Return [X, Y] of the center of cell containing provided text 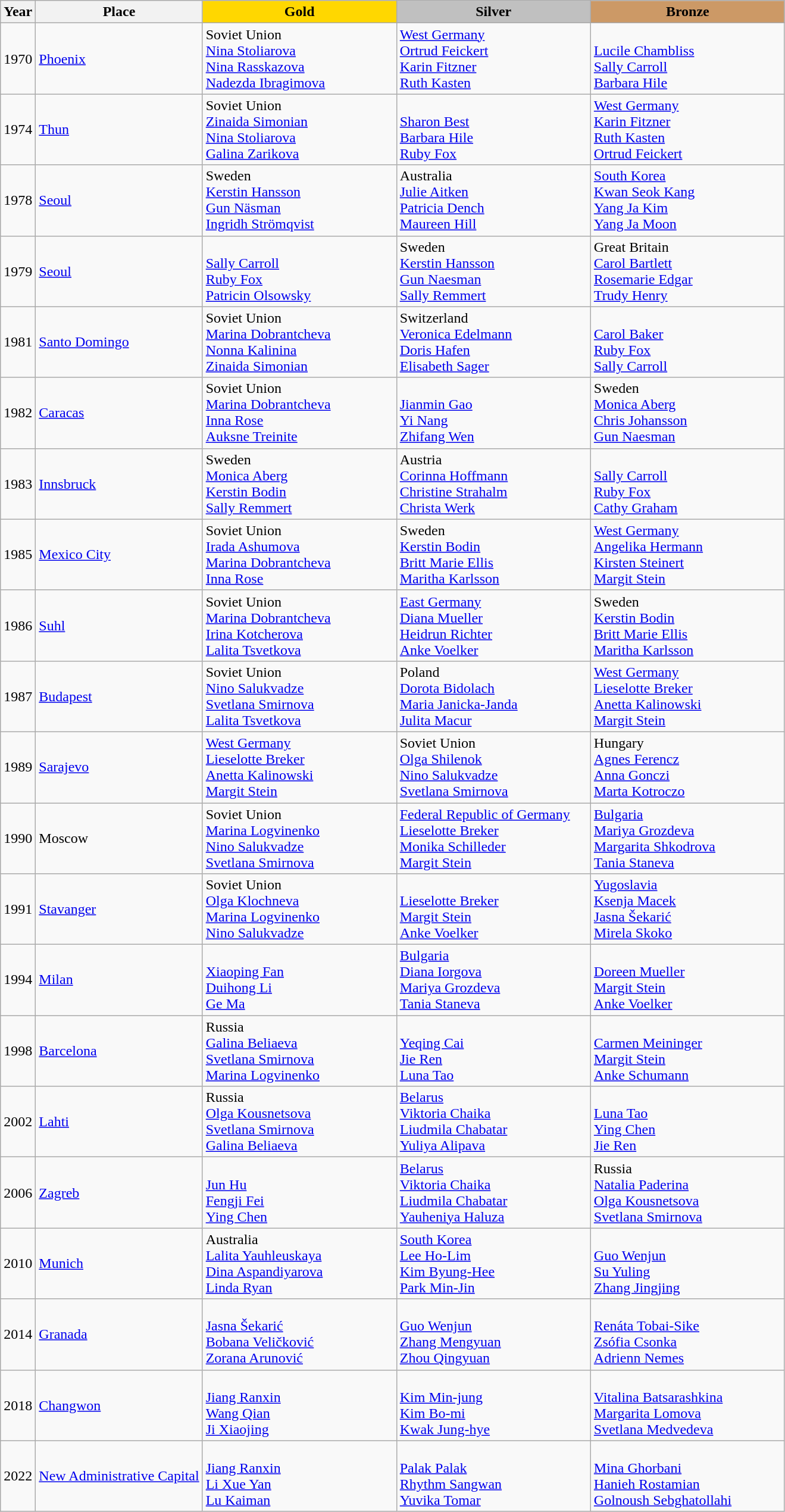
1986 [18, 625]
Sally CarrollRuby FoxCathy Graham [687, 483]
1979 [18, 271]
2022 [18, 1476]
Luna TaoYing ChenJie Ren [687, 1121]
Soviet UnionNina StoliarovaNina RasskazovaNadezda Ibragimova [299, 58]
Changwon [119, 1405]
BulgariaMariya GrozdevaMargarita ShkodrovaTania Staneva [687, 838]
2018 [18, 1405]
YugoslaviaKsenja MacekJasna ŠekarićMirela Skoko [687, 910]
Gold [299, 12]
Lucile ChamblissSally CarrollBarbara Hile [687, 58]
Bronze [687, 12]
Lieselotte BrekerMargit SteinAnke Voelker [493, 910]
Soviet UnionZinaida SimonianNina StoliarovaGalina Zarikova [299, 130]
RussiaNatalia PaderinaOlga KousnetsovaSvetlana Smirnova [687, 1193]
Carol BakerRuby FoxSally Carroll [687, 342]
1985 [18, 555]
1987 [18, 696]
1994 [18, 980]
2002 [18, 1121]
BelarusViktoria ChaikaLiudmila ChabatarYuliya Alipava [493, 1121]
Thun [119, 130]
SwedenKerstin HanssonGun NaesmanSally Remmert [493, 271]
RussiaGalina BeliaevaSvetlana SmirnovaMarina Logvinenko [299, 1051]
Carmen MeiningerMargit SteinAnke Schumann [687, 1051]
Doreen MuellerMargit SteinAnke Voelker [687, 980]
Palak PalakRhythm SangwanYuvika Tomar [493, 1476]
Sharon BestBarbara HileRuby Fox [493, 130]
Soviet UnionOlga ShilenokNino SalukvadzeSvetlana Smirnova [493, 767]
PolandDorota BidolachMaria Janicka-JandaJulita Macur [493, 696]
Soviet UnionMarina DobrantchevaNonna KalininaZinaida Simonian [299, 342]
BelarusViktoria ChaikaLiudmila ChabatarYauheniya Haluza [493, 1193]
Soviet UnionMarina DobrantchevaInna RoseAuksne Treinite [299, 413]
1990 [18, 838]
HungaryAgnes FerenczAnna GoncziMarta Kotroczo [687, 767]
Kim Min-jungKim Bo-miKwak Jung-hye [493, 1405]
Granada [119, 1335]
2010 [18, 1263]
Renáta Tobai-SikeZsófia CsonkaAdrienn Nemes [687, 1335]
1983 [18, 483]
AustraliaLalita YauhleuskayaDina AspandiyarovaLinda Ryan [299, 1263]
Soviet UnionNino SalukvadzeSvetlana SmirnovaLalita Tsvetkova [299, 696]
South KoreaLee Ho-LimKim Byung-HeePark Min-Jin [493, 1263]
Soviet UnionMarina LogvinenkoNino SalukvadzeSvetlana Smirnova [299, 838]
SwedenKerstin HanssonGun NäsmanIngridh Strömqvist [299, 200]
Federal Republic of GermanyLieselotte BrekerMonika SchillederMargit Stein [493, 838]
West GermanyAngelika HermannKirsten SteinertMargit Stein [687, 555]
South KoreaKwan Seok KangYang Ja KimYang Ja Moon [687, 200]
Yeqing CaiJie RenLuna Tao [493, 1051]
SwedenMonica AbergKerstin BodinSally Remmert [299, 483]
Munich [119, 1263]
Guo WenjunSu YulingZhang Jingjing [687, 1263]
Xiaoping FanDuihong LiGe Ma [299, 980]
Soviet UnionIrada AshumovaMarina DobrantchevaInna Rose [299, 555]
1974 [18, 130]
Sally CarrollRuby FoxPatricin Olsowsky [299, 271]
1981 [18, 342]
Jianmin GaoYi NangZhifang Wen [493, 413]
East GermanyDiana MuellerHeidrun RichterAnke Voelker [493, 625]
West GermanyKarin FitznerRuth KastenOrtrud Feickert [687, 130]
Suhl [119, 625]
Great BritainCarol BartlettRosemarie EdgarTrudy Henry [687, 271]
Innsbruck [119, 483]
1970 [18, 58]
Budapest [119, 696]
Mina GhorbaniHanieh RostamianGolnoush Sebghatollahi [687, 1476]
Zagreb [119, 1193]
New Administrative Capital [119, 1476]
1982 [18, 413]
Jiang RanxinLi Xue YanLu Kaiman [299, 1476]
Guo WenjunZhang MengyuanZhou Qingyuan [493, 1335]
SwitzerlandVeronica EdelmannDoris HafenElisabeth Sager [493, 342]
Stavanger [119, 910]
BulgariaDiana IorgovaMariya GrozdevaTania Staneva [493, 980]
Jun HuFengji FeiYing Chen [299, 1193]
1989 [18, 767]
Year [18, 12]
1991 [18, 910]
Soviet UnionOlga KlochnevaMarina LogvinenkoNino Salukvadze [299, 910]
Silver [493, 12]
Vitalina BatsarashkinaMargarita LomovaSvetlana Medvedeva [687, 1405]
Mexico City [119, 555]
Place [119, 12]
AustriaCorinna HoffmannChristine StrahalmChrista Werk [493, 483]
West GermanyOrtrud FeickertKarin FitznerRuth Kasten [493, 58]
2006 [18, 1193]
AustraliaJulie AitkenPatricia DenchMaureen Hill [493, 200]
Barcelona [119, 1051]
SwedenMonica AbergChris JohanssonGun Naesman [687, 413]
RussiaOlga KousnetsovaSvetlana SmirnovaGalina Beliaeva [299, 1121]
Lahti [119, 1121]
1998 [18, 1051]
Jiang RanxinWang QianJi Xiaojing [299, 1405]
Milan [119, 980]
Santo Domingo [119, 342]
Soviet UnionMarina DobrantchevaIrina KotcherovaLalita Tsvetkova [299, 625]
2014 [18, 1335]
Phoenix [119, 58]
1978 [18, 200]
Jasna ŠekarićBobana VeličkovićZorana Arunović [299, 1335]
Sarajevo [119, 767]
Caracas [119, 413]
Moscow [119, 838]
